Identify which cell holds the provided text, then report its [X, Y] central coordinate. 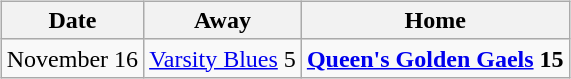
Away [223, 20]
Date [72, 20]
Queen's Golden Gaels 15 [435, 58]
November 16 [72, 58]
Varsity Blues 5 [223, 58]
Home [435, 20]
